For the text-containing cell, return its midpoint in (x, y) coordinate format. 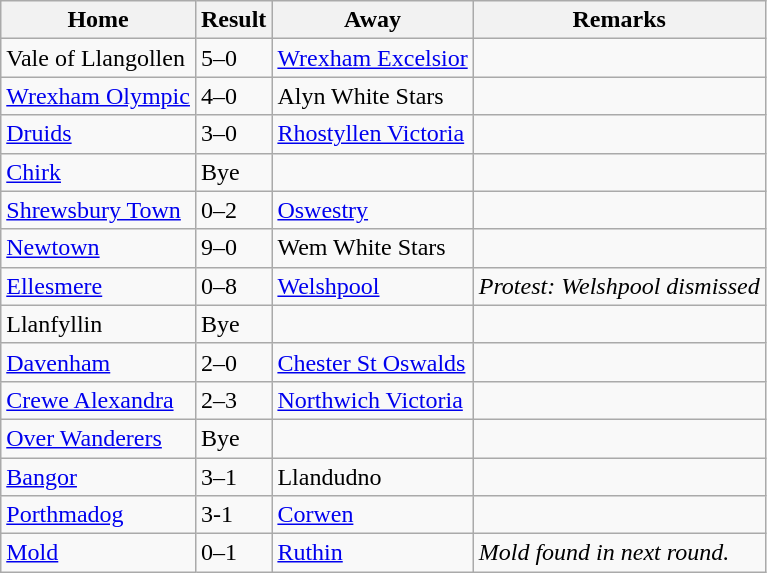
Chirk (98, 172)
3–1 (233, 477)
Newtown (98, 248)
Home (98, 20)
3-1 (233, 515)
Remarks (619, 20)
2–3 (233, 400)
0–2 (233, 210)
Crewe Alexandra (98, 400)
Mold found in next round. (619, 553)
5–0 (233, 58)
Porthmadog (98, 515)
Oswestry (372, 210)
Ruthin (372, 553)
3–0 (233, 134)
0–1 (233, 553)
Shrewsbury Town (98, 210)
0–8 (233, 286)
Davenham (98, 362)
Away (372, 20)
Vale of Llangollen (98, 58)
Result (233, 20)
9–0 (233, 248)
Protest: Welshpool dismissed (619, 286)
Llandudno (372, 477)
2–0 (233, 362)
Welshpool (372, 286)
4–0 (233, 96)
Over Wanderers (98, 438)
Wrexham Excelsior (372, 58)
Northwich Victoria (372, 400)
Bangor (98, 477)
Chester St Oswalds (372, 362)
Corwen (372, 515)
Alyn White Stars (372, 96)
Wem White Stars (372, 248)
Druids (98, 134)
Wrexham Olympic (98, 96)
Mold (98, 553)
Rhostyllen Victoria (372, 134)
Ellesmere (98, 286)
Llanfyllin (98, 324)
